Scan for the cell matching the given text and deliver its (X, Y) coordinate at center. 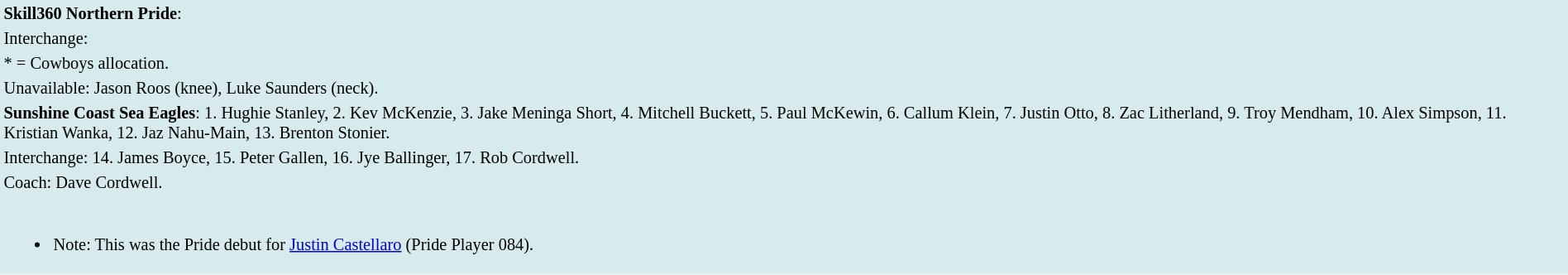
Coach: Dave Cordwell. (784, 182)
Interchange: 14. James Boyce, 15. Peter Gallen, 16. Jye Ballinger, 17. Rob Cordwell. (784, 157)
Interchange: (784, 38)
Note: This was the Pride debut for Justin Castellaro (Pride Player 084). (784, 234)
* = Cowboys allocation. (784, 63)
Unavailable: Jason Roos (knee), Luke Saunders (neck). (784, 88)
Skill360 Northern Pride: (784, 13)
